Locate the cell with the specified text and output its (x, y) center coordinate. 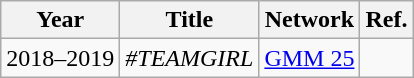
Year (60, 20)
#TEAMGIRL (190, 58)
GMM 25 (310, 58)
Network (310, 20)
2018–2019 (60, 58)
Title (190, 20)
Ref. (386, 20)
